Capture the cell that displays the provided text and extract its [X, Y] central coordinate. 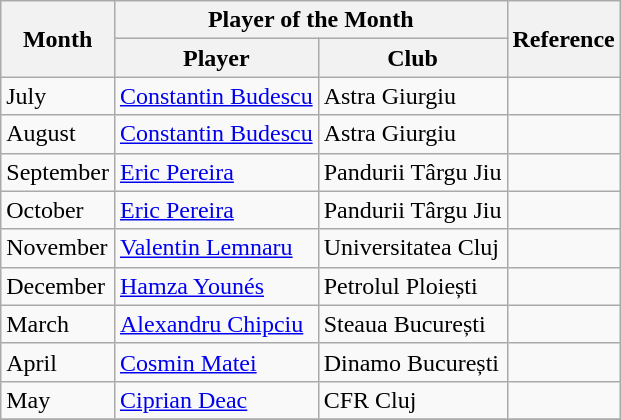
October [58, 210]
Universitatea Cluj [412, 248]
Player [216, 58]
March [58, 324]
Dinamo București [412, 362]
May [58, 400]
Steaua București [412, 324]
April [58, 362]
Club [412, 58]
Reference [564, 39]
September [58, 172]
Valentin Lemnaru [216, 248]
Hamza Younés [216, 286]
CFR Cluj [412, 400]
Petrolul Ploiești [412, 286]
Alexandru Chipciu [216, 324]
Ciprian Deac [216, 400]
Month [58, 39]
December [58, 286]
November [58, 248]
Player of the Month [310, 20]
August [58, 134]
July [58, 96]
Cosmin Matei [216, 362]
